Determine the (X, Y) coordinate at the center of the cell enclosing the given text.  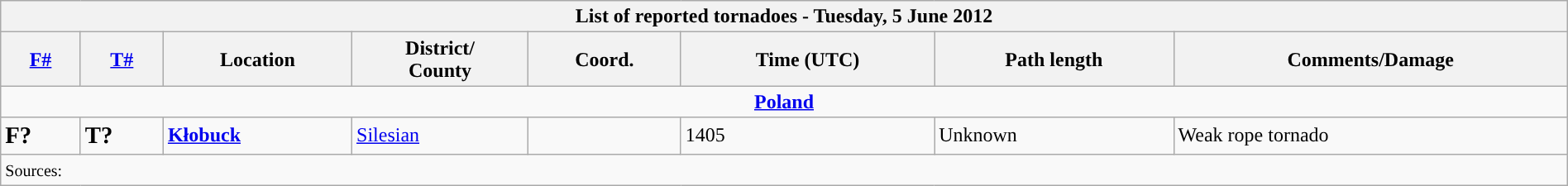
T# (122, 60)
Time (UTC) (807, 60)
List of reported tornadoes - Tuesday, 5 June 2012 (784, 17)
Sources: (784, 169)
F? (41, 136)
Comments/Damage (1370, 60)
Location (257, 60)
F# (41, 60)
Path length (1054, 60)
Silesian (440, 136)
T? (122, 136)
Coord. (605, 60)
Kłobuck (257, 136)
Unknown (1054, 136)
1405 (807, 136)
Weak rope tornado (1370, 136)
District/County (440, 60)
Poland (784, 102)
